For the text-containing cell, return its midpoint in (x, y) coordinate format. 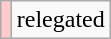
relegated (60, 20)
